Pinpoint the cell where the given text exists, returning its [X, Y] midpoint coordinate. 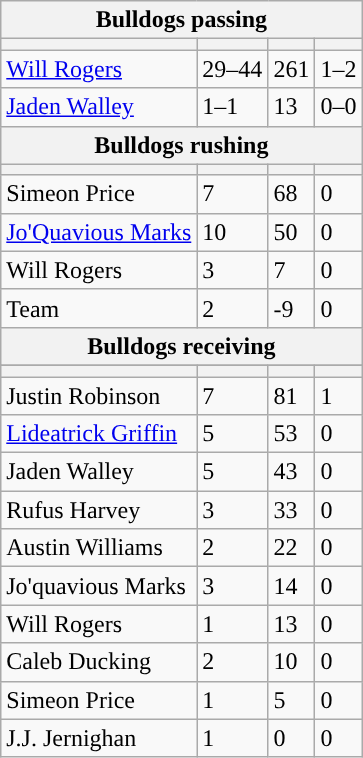
261 [292, 69]
Jo'quavious Marks [99, 586]
53 [292, 434]
68 [292, 194]
29–44 [232, 69]
Team [99, 308]
Bulldogs receiving [182, 346]
14 [292, 586]
0–0 [338, 107]
43 [292, 472]
22 [292, 548]
J.J. Jernighan [99, 738]
-9 [292, 308]
Bulldogs rushing [182, 145]
Austin Williams [99, 548]
81 [292, 395]
33 [292, 510]
Bulldogs passing [182, 20]
Caleb Ducking [99, 662]
50 [292, 232]
1–1 [232, 107]
1–2 [338, 69]
Jo'Quavious Marks [99, 232]
Justin Robinson [99, 395]
Lideatrick Griffin [99, 434]
Rufus Harvey [99, 510]
